Detect which cell encompasses the target text, then output its [x, y] center coordinate. 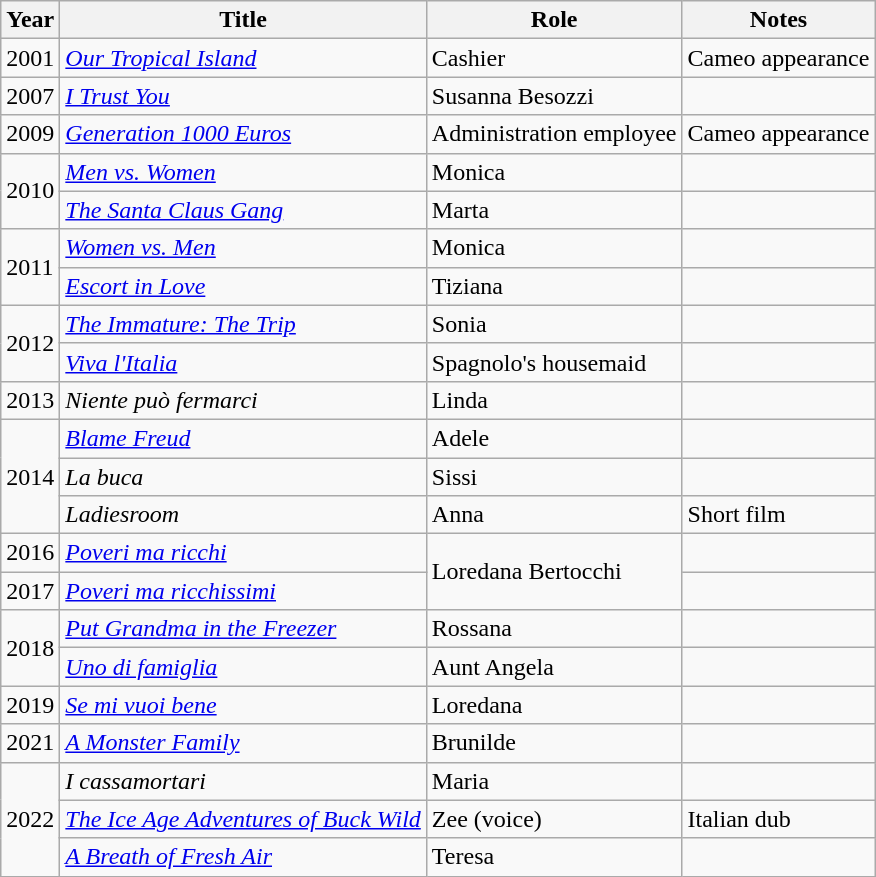
Maria [554, 781]
Brunilde [554, 743]
Niente può fermarci [244, 400]
Role [554, 20]
Poveri ma ricchi [244, 553]
Zee (voice) [554, 819]
Linda [554, 400]
Women vs. Men [244, 248]
2022 [30, 819]
2017 [30, 591]
2011 [30, 267]
Se mi vuoi bene [244, 705]
Marta [554, 210]
A Monster Family [244, 743]
Teresa [554, 857]
Loredana Bertocchi [554, 572]
Italian dub [778, 819]
2014 [30, 476]
Adele [554, 438]
2019 [30, 705]
2016 [30, 553]
2012 [30, 343]
2001 [30, 58]
2007 [30, 96]
Spagnolo's housemaid [554, 362]
The Santa Claus Gang [244, 210]
Cashier [554, 58]
Our Tropical Island [244, 58]
The Immature: The Trip [244, 324]
Aunt Angela [554, 667]
Sonia [554, 324]
Put Grandma in the Freezer [244, 629]
2010 [30, 191]
I Trust You [244, 96]
Notes [778, 20]
Escort in Love [244, 286]
Loredana [554, 705]
Poveri ma ricchissimi [244, 591]
Rossana [554, 629]
Sissi [554, 477]
Viva l'Italia [244, 362]
2021 [30, 743]
A Breath of Fresh Air [244, 857]
I cassamortari [244, 781]
Uno di famiglia [244, 667]
Tiziana [554, 286]
Generation 1000 Euros [244, 134]
2009 [30, 134]
Susanna Besozzi [554, 96]
Ladiesroom [244, 515]
The Ice Age Adventures of Buck Wild [244, 819]
Year [30, 20]
Men vs. Women [244, 172]
La buca [244, 477]
Short film [778, 515]
Administration employee [554, 134]
2013 [30, 400]
Title [244, 20]
2018 [30, 648]
Anna [554, 515]
Blame Freud [244, 438]
